Pinpoint the cell where the given text exists, returning its [X, Y] midpoint coordinate. 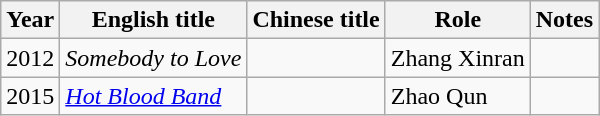
Role [458, 20]
Zhao Qun [458, 96]
Year [30, 20]
Somebody to Love [154, 58]
2015 [30, 96]
Zhang Xinran [458, 58]
2012 [30, 58]
Notes [564, 20]
English title [154, 20]
Hot Blood Band [154, 96]
Chinese title [316, 20]
